Return the [x, y] coordinate for the center point of the cell that contains the specified text.  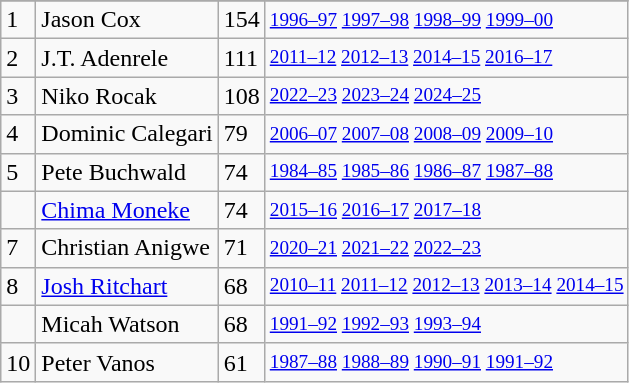
5 [18, 172]
1 [18, 20]
1987–88 1988–89 1990–91 1991–92 [446, 362]
Peter Vanos [127, 362]
2015–16 2016–17 2017–18 [446, 210]
2010–11 2011–12 2012–13 2013–14 2014–15 [446, 286]
1991–92 1992–93 1993–94 [446, 324]
Micah Watson [127, 324]
Dominic Calegari [127, 134]
3 [18, 96]
Chima Moneke [127, 210]
2 [18, 58]
61 [242, 362]
2022–23 2023–24 2024–25 [446, 96]
7 [18, 248]
111 [242, 58]
10 [18, 362]
1984–85 1985–86 1986–87 1987–88 [446, 172]
8 [18, 286]
Pete Buchwald [127, 172]
Jason Cox [127, 20]
2020–21 2021–22 2022–23 [446, 248]
Christian Anigwe [127, 248]
J.T. Adenrele [127, 58]
1996–97 1997–98 1998–99 1999–00 [446, 20]
108 [242, 96]
71 [242, 248]
Josh Ritchart [127, 286]
154 [242, 20]
2011–12 2012–13 2014–15 2016–17 [446, 58]
2006–07 2007–08 2008–09 2009–10 [446, 134]
4 [18, 134]
Niko Rocak [127, 96]
79 [242, 134]
